Find where the given text appears and provide that cell's center as [X, Y] coordinate. 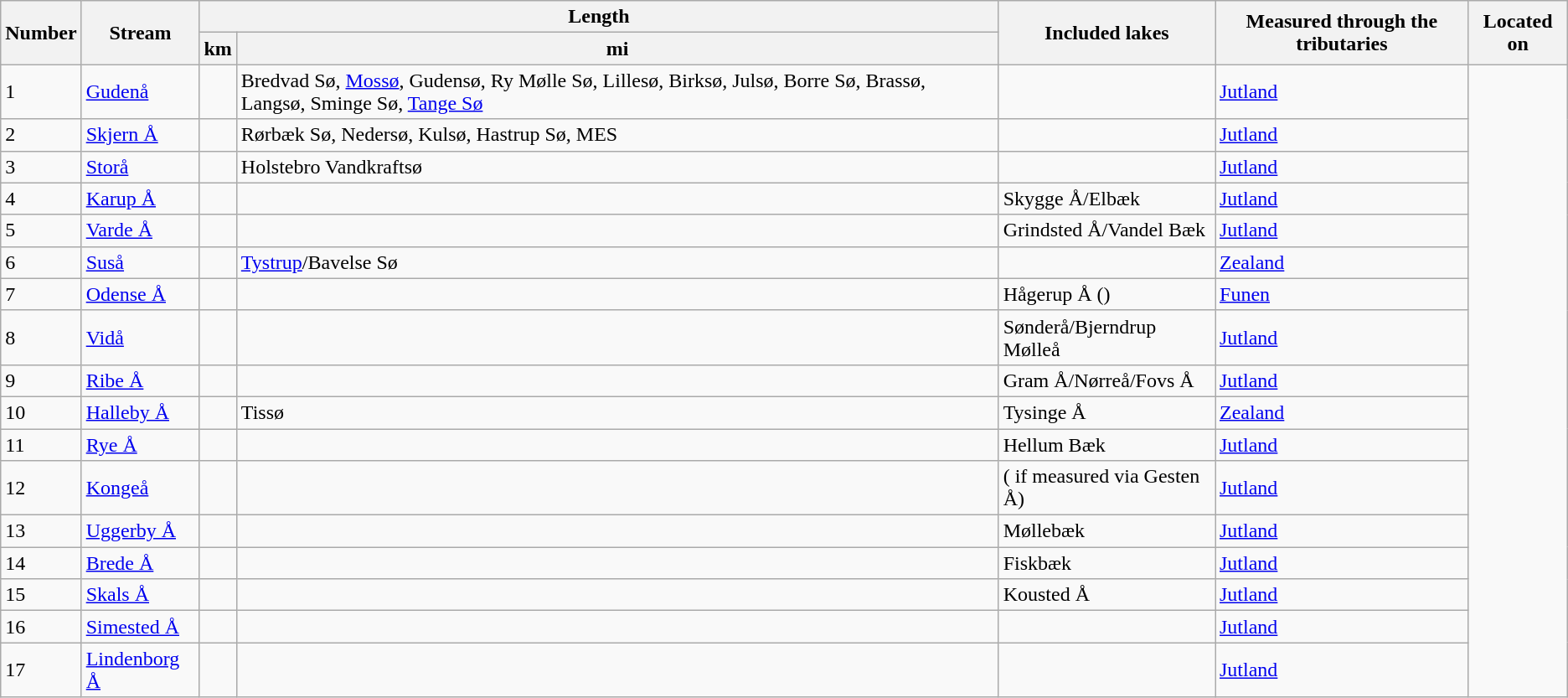
Stream [141, 33]
9 [41, 380]
Ribe Å [141, 380]
Varde Å [141, 230]
mi [617, 49]
Rye Å [141, 445]
3 [41, 167]
7 [41, 294]
Kongeå [141, 488]
Located on [1518, 33]
Gudenå [141, 92]
2 [41, 135]
Møllebæk [1106, 531]
Fiskbæk [1106, 563]
Storå [141, 167]
Sønderå/Bjerndrup Mølleå [1106, 337]
Kousted Å [1106, 595]
Length [599, 17]
( if measured via Gesten Å) [1106, 488]
Suså [141, 262]
Uggerby Å [141, 531]
Tysinge Å [1106, 412]
Number [41, 33]
Odense Å [141, 294]
5 [41, 230]
Grindsted Å/Vandel Bæk [1106, 230]
Skjern Å [141, 135]
Simested Å [141, 627]
Vidå [141, 337]
12 [41, 488]
Tissø [617, 412]
Karup Å [141, 199]
13 [41, 531]
Skygge Å/Elbæk [1106, 199]
16 [41, 627]
Holstebro Vandkraftsø [617, 167]
Bredvad Sø, Mossø, Gudensø, Ry Mølle Sø, Lillesø, Birksø, Julsø, Borre Sø, Brassø, Langsø, Sminge Sø, Tange Sø [617, 92]
15 [41, 595]
Skals Å [141, 595]
Halleby Å [141, 412]
6 [41, 262]
4 [41, 199]
Lindenborg Å [141, 670]
17 [41, 670]
km [218, 49]
Brede Å [141, 563]
Hågerup Å () [1106, 294]
Rørbæk Sø, Nedersø, Kulsø, Hastrup Sø, MES [617, 135]
Tystrup/Bavelse Sø [617, 262]
1 [41, 92]
8 [41, 337]
Gram Å/Nørreå/Fovs Å [1106, 380]
Included lakes [1106, 33]
Measured through the tributaries [1342, 33]
14 [41, 563]
Hellum Bæk [1106, 445]
11 [41, 445]
Funen [1342, 294]
10 [41, 412]
